Determine the [X, Y] coordinate at the center of the cell enclosing the given text.  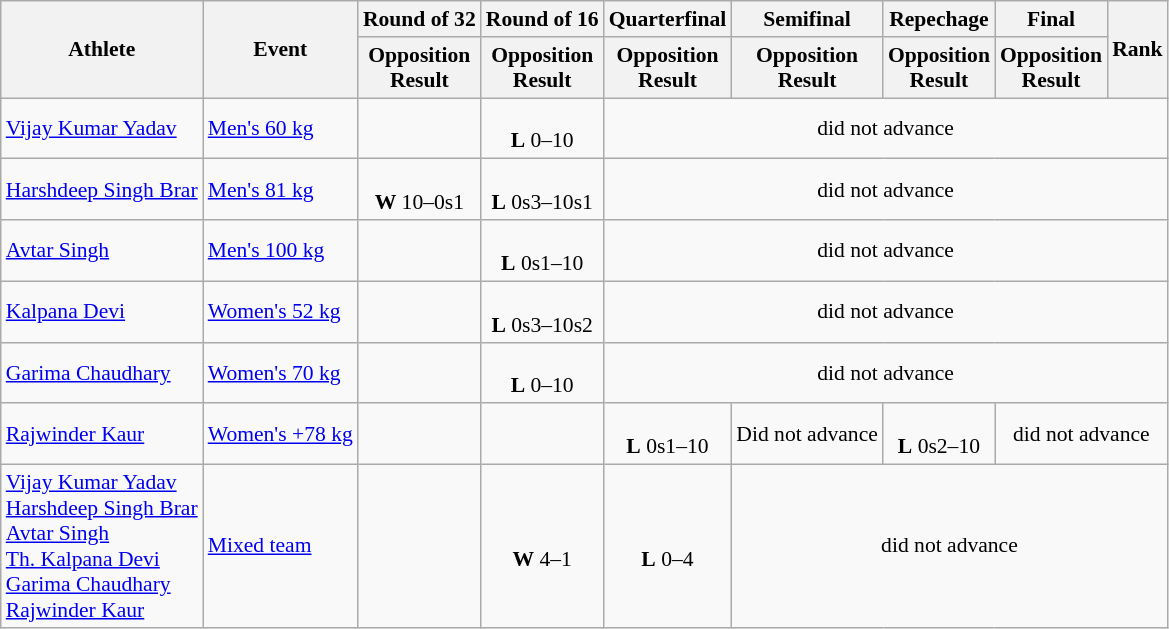
Vijay Kumar Yadav [102, 128]
Avtar Singh [102, 250]
Women's 52 kg [280, 312]
Semifinal [807, 19]
Rank [1138, 50]
Event [280, 50]
Garima Chaudhary [102, 372]
Athlete [102, 50]
Kalpana Devi [102, 312]
Men's 81 kg [280, 190]
Final [1051, 19]
Round of 32 [420, 19]
Mixed team [280, 546]
Women's +78 kg [280, 434]
W 10–0s1 [420, 190]
W 4–1 [542, 546]
Repechage [939, 19]
Men's 100 kg [280, 250]
Women's 70 kg [280, 372]
Rajwinder Kaur [102, 434]
L 0s3–10s1 [542, 190]
L 0s2–10 [939, 434]
Harshdeep Singh Brar [102, 190]
Did not advance [807, 434]
Round of 16 [542, 19]
L 0s3–10s2 [542, 312]
L 0–4 [668, 546]
Men's 60 kg [280, 128]
Vijay Kumar YadavHarshdeep Singh BrarAvtar SinghTh. Kalpana DeviGarima ChaudharyRajwinder Kaur [102, 546]
Quarterfinal [668, 19]
